Extract the [x, y] coordinate from the center of the cell holding the provided text.  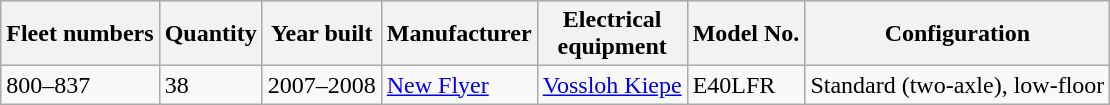
Model No. [746, 34]
Configuration [958, 34]
2007–2008 [322, 85]
Year built [322, 34]
Quantity [210, 34]
E40LFR [746, 85]
Manufacturer [459, 34]
38 [210, 85]
Electricalequipment [612, 34]
New Flyer [459, 85]
Fleet numbers [80, 34]
Standard (two-axle), low-floor [958, 85]
800–837 [80, 85]
Vossloh Kiepe [612, 85]
